Pinpoint the cell where the given text exists, returning its [X, Y] midpoint coordinate. 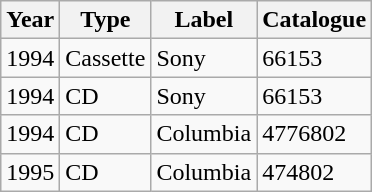
474802 [314, 172]
Type [106, 20]
4776802 [314, 134]
Catalogue [314, 20]
Label [204, 20]
Year [30, 20]
Cassette [106, 58]
1995 [30, 172]
